Return the [X, Y] coordinate for the center point of the cell that contains the specified text.  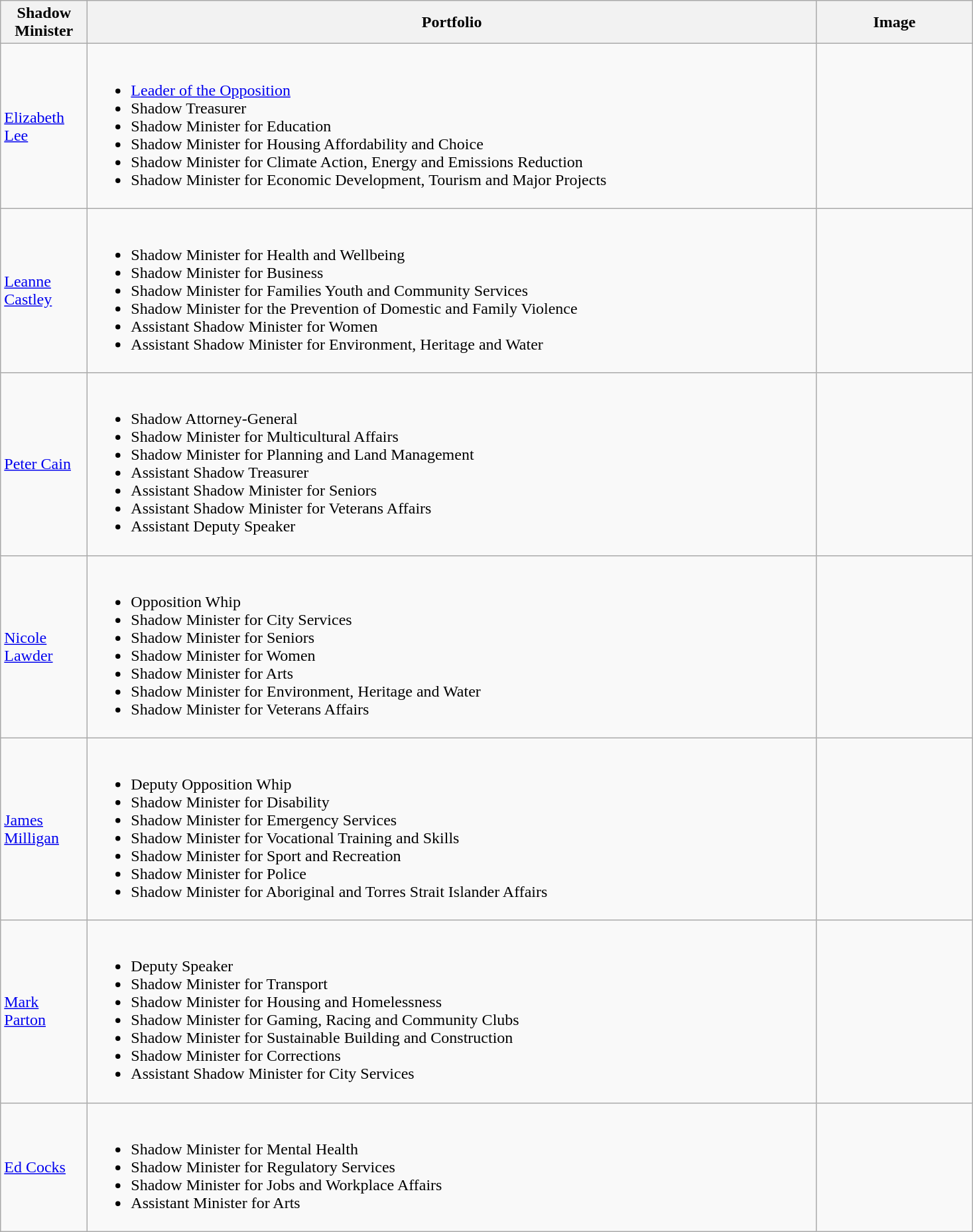
James Milligan [44, 829]
Leanne Castley [44, 291]
Shadow Minister [44, 23]
Image [894, 23]
Peter Cain [44, 464]
Elizabeth Lee [44, 126]
Ed Cocks [44, 1167]
Nicole Lawder [44, 646]
Shadow Minister for Mental HealthShadow Minister for Regulatory ServicesShadow Minister for Jobs and Workplace AffairsAssistant Minister for Arts [452, 1167]
Portfolio [452, 23]
Mark Parton [44, 1011]
